Return (X, Y) of the center of cell containing provided text 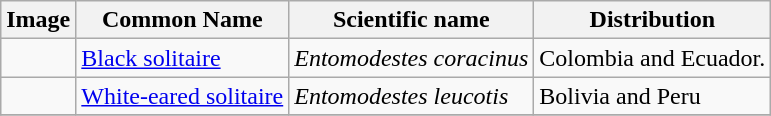
Bolivia and Peru (652, 96)
Black solitaire (182, 58)
Scientific name (412, 20)
White-eared solitaire (182, 96)
Common Name (182, 20)
Entomodestes leucotis (412, 96)
Colombia and Ecuador. (652, 58)
Distribution (652, 20)
Entomodestes coracinus (412, 58)
Image (38, 20)
